Extract the (x, y) coordinate from the center of the cell holding the provided text.  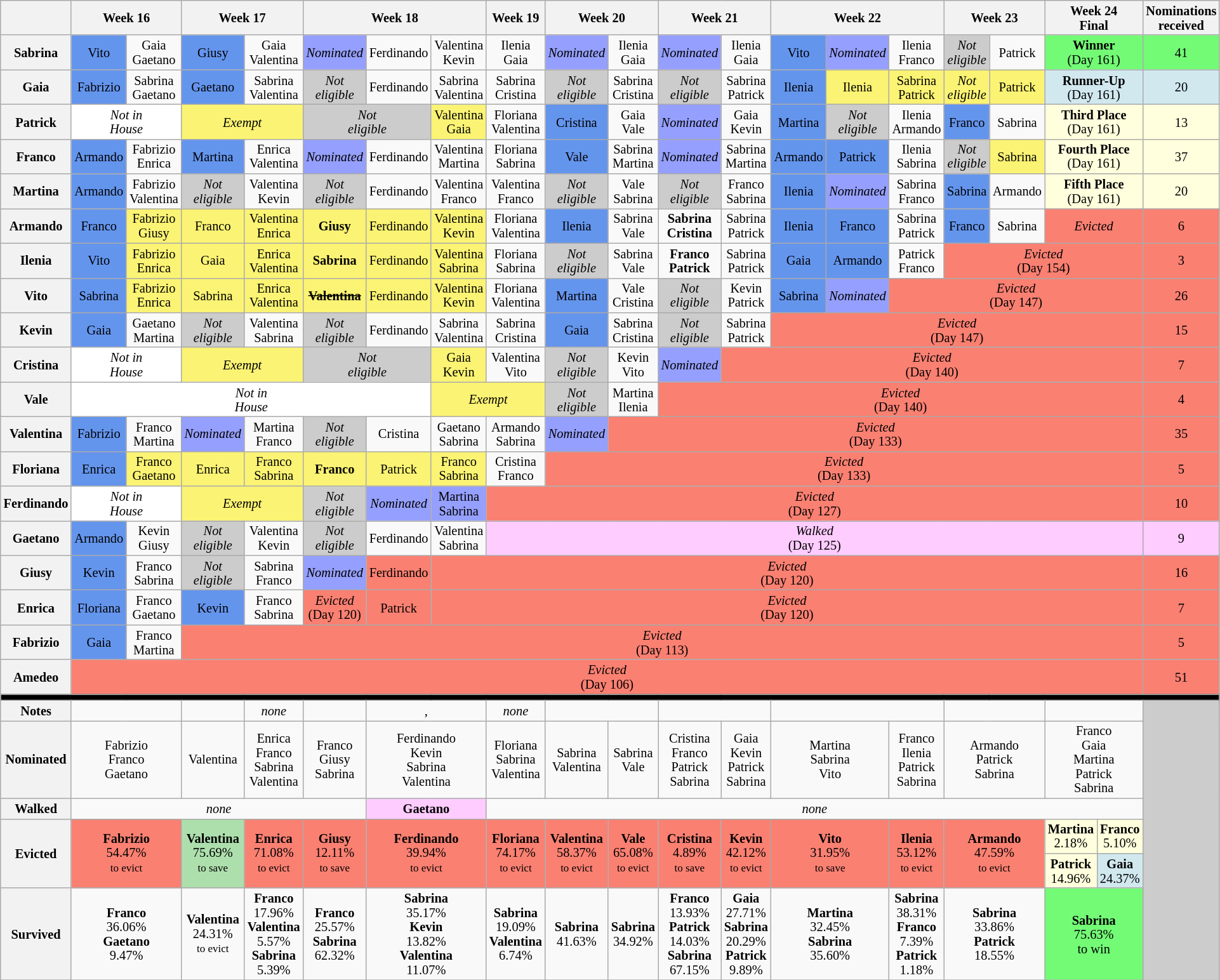
Floriana74.17%to evict (515, 853)
EnricaFrancoSabrinaValentina (274, 759)
Week 18 (395, 18)
SabrinaGaetano (154, 88)
Franco13.93%Patrick14.03%Sabrina67.15% (689, 934)
Valentina75.69%to save (213, 853)
6 (1182, 226)
Martina32.45%Sabrina35.60% (830, 934)
Gaia24.37% (1120, 871)
13 (1182, 122)
FlorianaSabrinaValentina (515, 759)
GaiaVale (633, 122)
GaetanoSabrina (458, 434)
Nominationsreceived (1182, 18)
Third Place(Day 161) (1094, 122)
Evicted(Day 113) (663, 642)
GaiaGaetano (154, 52)
ValentinaMartina (458, 156)
Franco36.06%Gaetano9.47% (126, 934)
Sabrina41.63% (576, 934)
Fabrizio54.47%to evict (126, 853)
FrancoGiusySabrina (335, 759)
Cristina4.89%to save (689, 853)
Ferdinando39.94%to evict (427, 853)
KevinPatrick (746, 296)
Week 21 (715, 18)
ValeSabrina (633, 192)
Evicted(Day 154) (1044, 260)
Week 20 (602, 18)
4 (1182, 400)
ValentinaGaia (458, 122)
26 (1182, 296)
41 (1182, 52)
Gaia27.71%Sabrina20.29%Patrick9.89% (746, 934)
FrancoPatrick (689, 260)
Sabrina35.17%Kevin13.82%Valentina11.07% (427, 934)
FabrizioValentina (154, 192)
Walked (36, 808)
Sabrina34.92% (633, 934)
MartinaFranco (274, 434)
Evicted(Day 106) (607, 677)
Franco17.96%Valentina5.57%Sabrina5.39% (274, 934)
FrancoGaiaMartinaPatrickSabrina (1094, 759)
FrancoIleniaPatrickSabrina (917, 759)
ArmandoSabrina (515, 434)
9 (1182, 538)
Franco25.57%Sabrina62.32% (335, 934)
Sabrina38.31%Franco7.39%Patrick1.18% (917, 934)
Armando47.59%to evict (994, 853)
MartinaSabrinaVito (830, 759)
CristinaFranco (515, 468)
Winner(Day 161) (1094, 52)
Kevin42.12%to evict (746, 853)
FabrizioFrancoGaetano (126, 759)
Walked(Day 125) (815, 538)
, (427, 710)
Sabrina33.86%Patrick18.55% (994, 934)
35 (1182, 434)
KevinVito (633, 364)
Enrica71.08%to evict (274, 853)
MartinaIlenia (633, 400)
Sabrina19.09%Valentina6.74% (515, 934)
KevinGiusy (154, 538)
10 (1182, 504)
Fifth Place(Day 161) (1094, 192)
51 (1182, 677)
Survived (36, 934)
ValentinaEnrica (274, 226)
Week 24Final (1094, 18)
Vale65.08%to evict (633, 853)
Amedeo (36, 677)
16 (1182, 573)
Week 17 (242, 18)
ValeCristina (633, 296)
Week 16 (126, 18)
Martina2.18% (1071, 837)
Giusy12.11%to save (335, 853)
Evicted(Day 127) (815, 504)
IleniaFranco (917, 52)
Franco5.10% (1120, 837)
GaiaKevinPatrickSabrina (746, 759)
Week 23 (994, 18)
MartinaSabrina (458, 504)
FerdinandoKevinSabrinaValentina (427, 759)
PatrickFranco (917, 260)
Sabrina75.63%to win (1094, 934)
Week 22 (858, 18)
37 (1182, 156)
3 (1182, 260)
Week 19 (515, 18)
IleniaArmando (917, 122)
Patrick14.96% (1071, 871)
CristinaFrancoPatrickSabrina (689, 759)
15 (1182, 330)
Fourth Place(Day 161) (1094, 156)
Valentina58.37%to evict (576, 853)
FabrizioGiusy (154, 226)
Ilenia53.12%to evict (917, 853)
ArmandoPatrickSabrina (994, 759)
Notes (36, 710)
Valentina24.31%to evict (213, 934)
Vito31.95%to save (830, 853)
IleniaSabrina (917, 156)
Runner-Up(Day 161) (1094, 88)
GaetanoMartina (154, 330)
GaiaValentina (274, 52)
ValentinaVito (515, 364)
